From the cell containing the given text, extract its center point as (X, Y) coordinate. 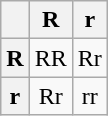
rr (90, 96)
RR (50, 58)
